From the cell containing the given text, extract its center point as [x, y] coordinate. 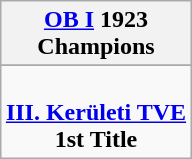
OB I 1923Champions [96, 34]
III. Kerületi TVE1st Title [96, 112]
